Return the (X, Y) coordinate for the center point of the cell that contains the specified text.  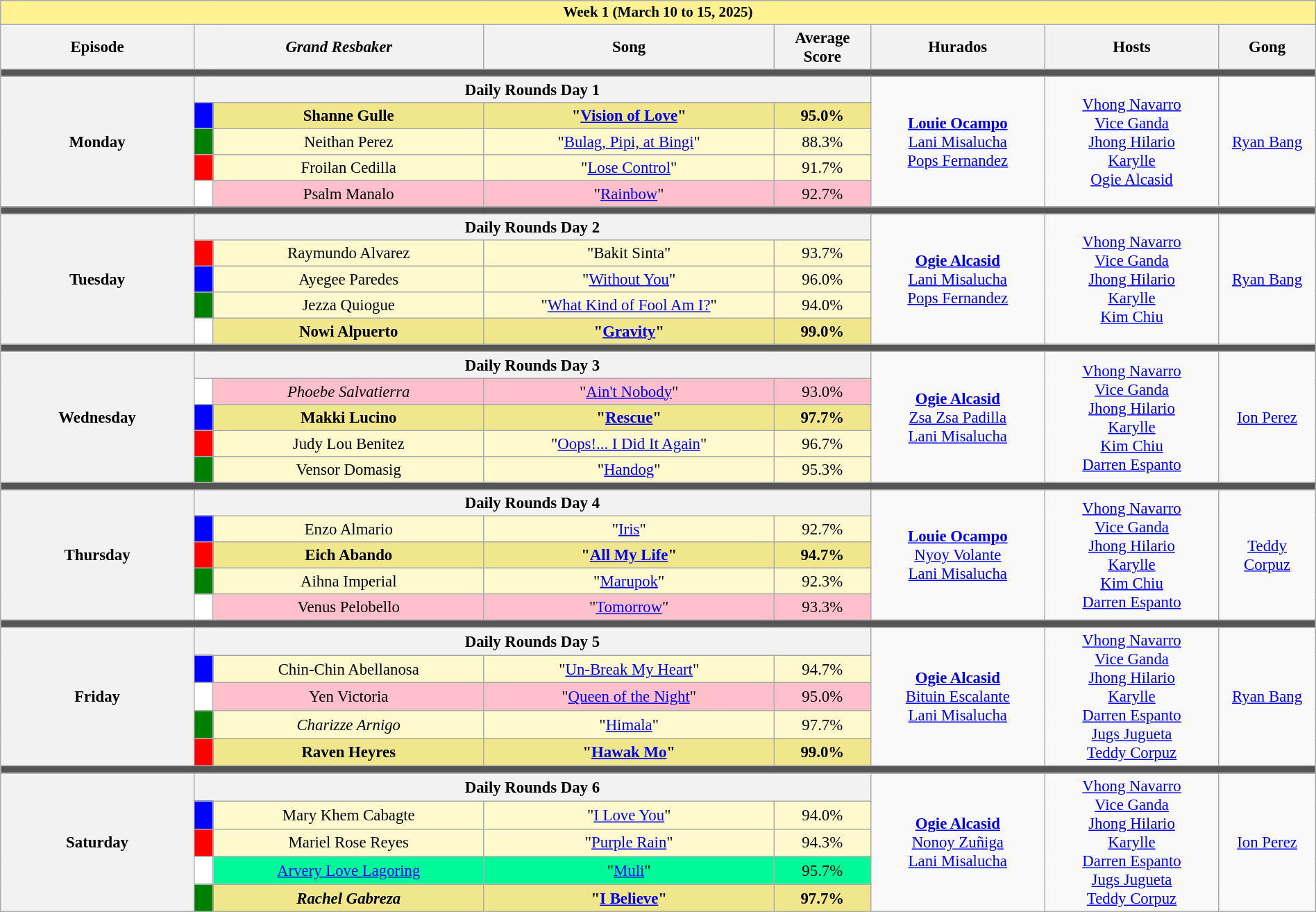
Judy Lou Benitez (348, 444)
Phoebe Salvatierra (348, 391)
Daily Rounds Day 6 (532, 787)
Thursday (97, 555)
Vhong NavarroVice GandaJhong HilarioKarylleOgie Alcasid (1131, 142)
Vhong NavarroVice GandaJhong HilarioKarylleKim Chiu (1131, 280)
"Oops!... I Did It Again" (629, 444)
"Rescue" (629, 417)
Charizze Arnigo (348, 725)
"Muli" (629, 870)
"Iris" (629, 529)
"I Believe" (629, 898)
"Vision of Love" (629, 116)
Monday (97, 142)
Vensor Domasig (348, 470)
"What Kind of Fool Am I?" (629, 305)
"Rainbow" (629, 194)
Episode (97, 47)
Froilan Cedilla (348, 168)
93.7% (822, 253)
Daily Rounds Day 5 (532, 641)
"Marupok" (629, 581)
95.7% (822, 870)
"Bulag, Pipi, at Bingi" (629, 142)
Daily Rounds Day 4 (532, 503)
Hosts (1131, 47)
"Hawak Mo" (629, 752)
Venus Pelobello (348, 607)
"Purple Rain" (629, 843)
"I Love You" (629, 815)
Jezza Quiogue (348, 305)
Aihna Imperial (348, 581)
Arvery Love Lagoring (348, 870)
Raven Heyres (348, 752)
Ogie AlcasidBituin EscalanteLani Misalucha (958, 697)
Daily Rounds Day 3 (532, 365)
"Bakit Sinta" (629, 253)
Nowi Alpuerto (348, 332)
Shanne Gulle (348, 116)
Gong (1267, 47)
96.7% (822, 444)
91.7% (822, 168)
"Queen of the Night" (629, 697)
Louie OcampoLani MisaluchaPops Fernandez (958, 142)
Makki Lucino (348, 417)
Mary Khem Cabagte (348, 815)
"Un-Break My Heart" (629, 669)
Daily Rounds Day 1 (532, 90)
"All My Life" (629, 555)
Mariel Rose Reyes (348, 843)
Friday (97, 697)
Enzo Almario (348, 529)
93.3% (822, 607)
Teddy Corpuz (1267, 555)
Chin-Chin Abellanosa (348, 669)
Daily Rounds Day 2 (532, 228)
96.0% (822, 280)
Louie OcampoNyoy VolanteLani Misalucha (958, 555)
Ogie AlcasidLani MisaluchaPops Fernandez (958, 280)
Song (629, 47)
95.3% (822, 470)
"Gravity" (629, 332)
"Without You" (629, 280)
94.3% (822, 843)
Saturday (97, 843)
Ayegee Paredes (348, 280)
93.0% (822, 391)
Grand Resbaker (339, 47)
"Himala" (629, 725)
"Tomorrow" (629, 607)
Ogie AlcasidNonoy ZuñigaLani Misalucha (958, 843)
Yen Victoria (348, 697)
"Handog" (629, 470)
Tuesday (97, 280)
"Ain't Nobody" (629, 391)
Neithan Perez (348, 142)
Hurados (958, 47)
Raymundo Alvarez (348, 253)
88.3% (822, 142)
Wednesday (97, 417)
Rachel Gabreza (348, 898)
Ogie AlcasidZsa Zsa PadillaLani Misalucha (958, 417)
Average Score (822, 47)
Psalm Manalo (348, 194)
"Lose Control" (629, 168)
Eich Abando (348, 555)
Week 1 (March 10 to 15, 2025) (658, 12)
92.3% (822, 581)
